Detect which cell encompasses the target text, then output its [X, Y] center coordinate. 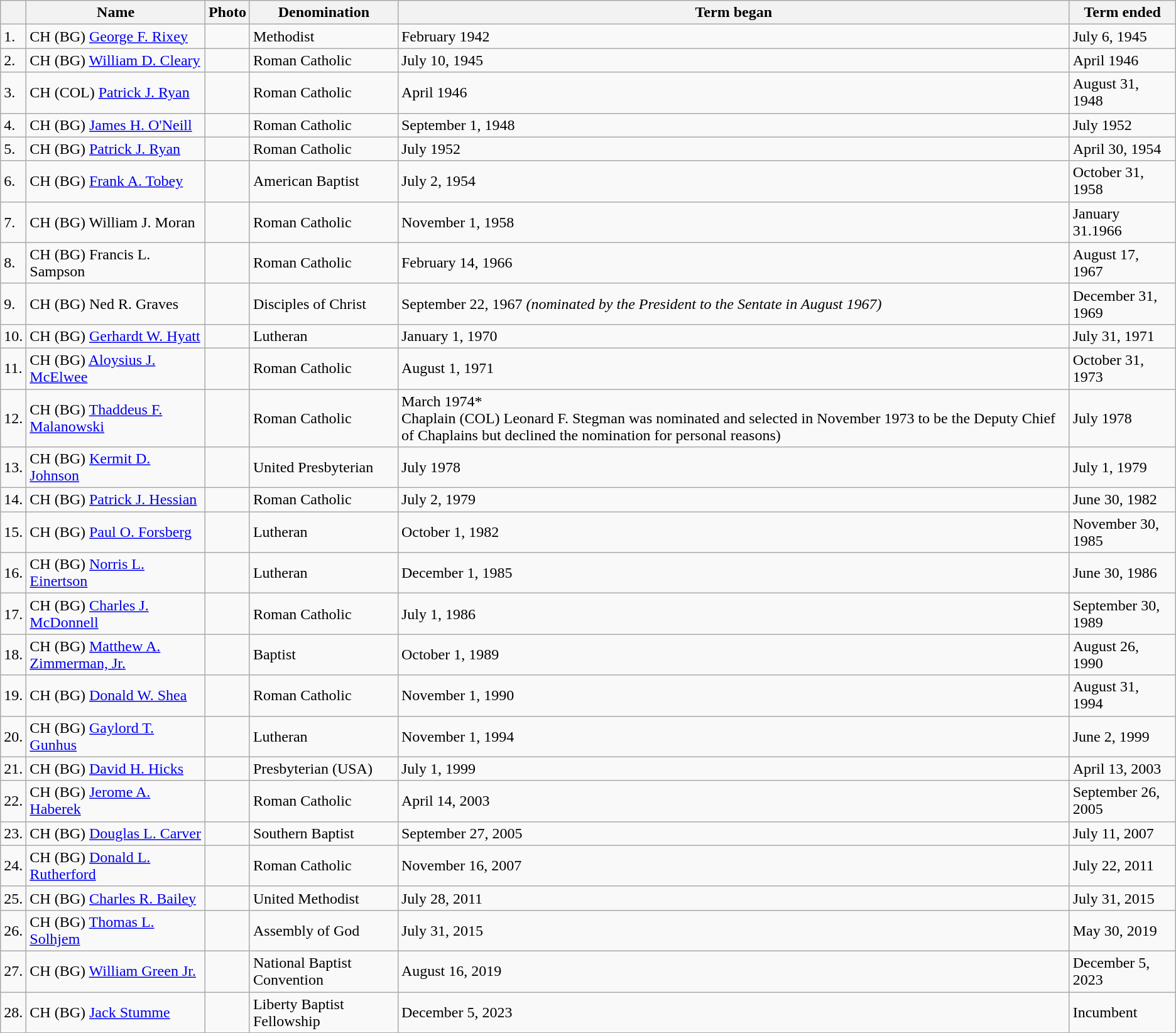
4. [14, 125]
CH (BG) Thomas L. Solhjem [116, 931]
CH (BG) Patrick J. Hessian [116, 500]
April 13, 2003 [1122, 769]
2. [14, 60]
CH (BG) Norris L. Einertson [116, 573]
CH (BG) Ned R. Graves [116, 304]
July 22, 2011 [1122, 865]
CH (BG) James H. O'Neill [116, 125]
15. [14, 533]
13. [14, 467]
May 30, 2019 [1122, 931]
20. [14, 736]
November 1, 1958 [734, 222]
September 1, 1948 [734, 125]
Term ended [1122, 13]
Term began [734, 13]
Southern Baptist [324, 833]
July 28, 2011 [734, 898]
9. [14, 304]
Liberty Baptist Fellowship [324, 1012]
July 11, 2007 [1122, 833]
19. [14, 696]
10. [14, 336]
September 30, 1989 [1122, 614]
June 30, 1986 [1122, 573]
October 1, 1989 [734, 654]
October 31, 1958 [1122, 181]
July 31, 1971 [1122, 336]
July 1, 1999 [734, 769]
18. [14, 654]
CH (BG) Charles R. Bailey [116, 898]
November 1, 1990 [734, 696]
September 27, 2005 [734, 833]
United Methodist [324, 898]
24. [14, 865]
July 2, 1954 [734, 181]
October 1, 1982 [734, 533]
CH (BG) Donald L. Rutherford [116, 865]
25. [14, 898]
CH (BG) Patrick J. Ryan [116, 149]
16. [14, 573]
CH (BG) Thaddeus F. Malanowski [116, 418]
3. [14, 93]
27. [14, 971]
December 1, 1985 [734, 573]
Disciples of Christ [324, 304]
December 31, 1969 [1122, 304]
CH (COL) Patrick J. Ryan [116, 93]
Presbyterian (USA) [324, 769]
CH (BG) Jerome A. Haberek [116, 801]
August 1, 1971 [734, 368]
6. [14, 181]
August 26, 1990 [1122, 654]
Baptist [324, 654]
November 30, 1985 [1122, 533]
17. [14, 614]
Denomination [324, 13]
August 31, 1948 [1122, 93]
CH (BG) Matthew A. Zimmerman, Jr. [116, 654]
CH (BG) Kermit D. Johnson [116, 467]
Name [116, 13]
February 14, 1966 [734, 262]
CH (BG) Paul O. Forsberg [116, 533]
September 26, 2005 [1122, 801]
November 16, 2007 [734, 865]
23. [14, 833]
United Presbyterian [324, 467]
CH (BG) William Green Jr. [116, 971]
American Baptist [324, 181]
CH (BG) Frank A. Tobey [116, 181]
1. [14, 36]
April 30, 1954 [1122, 149]
CH (BG) Douglas L. Carver [116, 833]
Photo [227, 13]
July 2, 1979 [734, 500]
Assembly of God [324, 931]
CH (BG) William J. Moran [116, 222]
October 31, 1973 [1122, 368]
July 1, 1979 [1122, 467]
11. [14, 368]
28. [14, 1012]
April 14, 2003 [734, 801]
Incumbent [1122, 1012]
July 1, 1986 [734, 614]
February 1942 [734, 36]
8. [14, 262]
August 16, 2019 [734, 971]
June 2, 1999 [1122, 736]
CH (BG) Gerhardt W. Hyatt [116, 336]
CH (BG) Donald W. Shea [116, 696]
21. [14, 769]
CH (BG) Gaylord T. Gunhus [116, 736]
CH (BG) David H. Hicks [116, 769]
CH (BG) William D. Cleary [116, 60]
January 31.1966 [1122, 222]
CH (BG) Aloysius J. McElwee [116, 368]
January 1, 1970 [734, 336]
Methodist [324, 36]
22. [14, 801]
14. [14, 500]
CH (BG) Jack Stumme [116, 1012]
5. [14, 149]
August 31, 1994 [1122, 696]
CH (BG) Charles J. McDonnell [116, 614]
July 10, 1945 [734, 60]
26. [14, 931]
June 30, 1982 [1122, 500]
September 22, 1967 (nominated by the President to the Sentate in August 1967) [734, 304]
August 17, 1967 [1122, 262]
National Baptist Convention [324, 971]
7. [14, 222]
November 1, 1994 [734, 736]
July 6, 1945 [1122, 36]
CH (BG) George F. Rixey [116, 36]
12. [14, 418]
CH (BG) Francis L. Sampson [116, 262]
